Detect which cell encompasses the target text, then output its (X, Y) center coordinate. 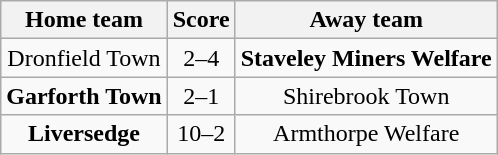
Home team (84, 20)
2–1 (201, 96)
Shirebrook Town (366, 96)
10–2 (201, 134)
Dronfield Town (84, 58)
Score (201, 20)
Staveley Miners Welfare (366, 58)
2–4 (201, 58)
Away team (366, 20)
Liversedge (84, 134)
Armthorpe Welfare (366, 134)
Garforth Town (84, 96)
